Pinpoint the cell where the given text exists, returning its [X, Y] midpoint coordinate. 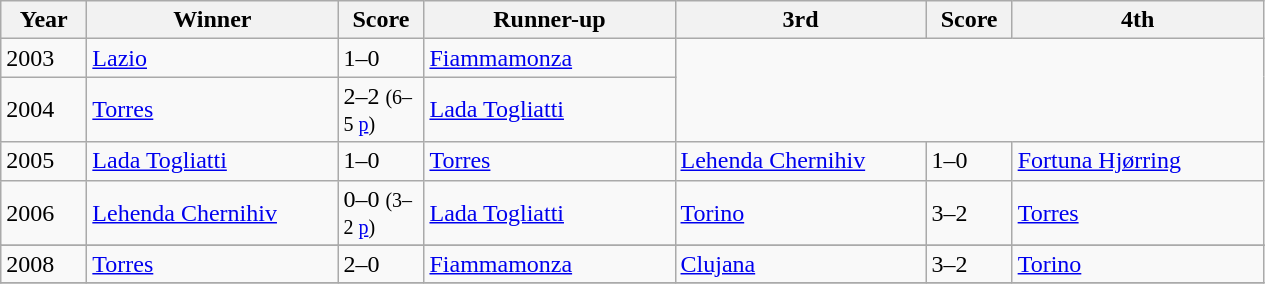
Clujana [800, 264]
2–2 (6–5 p) [381, 110]
2006 [44, 212]
2004 [44, 110]
Runner-up [550, 20]
Winner [212, 20]
3rd [800, 20]
2003 [44, 58]
4th [1138, 20]
2–0 [381, 264]
Lazio [212, 58]
0–0 (3–2 p) [381, 212]
2008 [44, 264]
Fortuna Hjørring [1138, 161]
2005 [44, 161]
Year [44, 20]
